Capture the cell that displays the provided text and extract its [x, y] central coordinate. 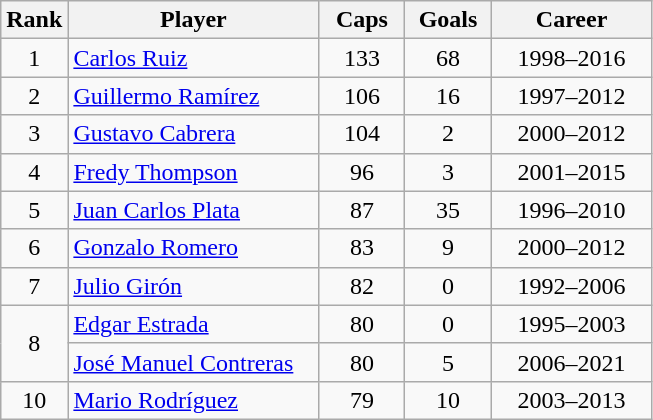
106 [362, 96]
Edgar Estrada [194, 324]
2003–2013 [572, 400]
2006–2021 [572, 362]
1 [34, 58]
68 [448, 58]
87 [362, 210]
1995–2003 [572, 324]
José Manuel Contreras [194, 362]
Julio Girón [194, 286]
Carlos Ruiz [194, 58]
9 [448, 248]
Gonzalo Romero [194, 248]
1997–2012 [572, 96]
6 [34, 248]
1998–2016 [572, 58]
82 [362, 286]
16 [448, 96]
Mario Rodríguez [194, 400]
104 [362, 134]
Caps [362, 20]
Player [194, 20]
1992–2006 [572, 286]
1996–2010 [572, 210]
Gustavo Cabrera [194, 134]
8 [34, 343]
Juan Carlos Plata [194, 210]
96 [362, 172]
Guillermo Ramírez [194, 96]
79 [362, 400]
7 [34, 286]
4 [34, 172]
Fredy Thompson [194, 172]
2001–2015 [572, 172]
Career [572, 20]
133 [362, 58]
Rank [34, 20]
35 [448, 210]
83 [362, 248]
Goals [448, 20]
